From the cell containing the given text, extract its center point as [X, Y] coordinate. 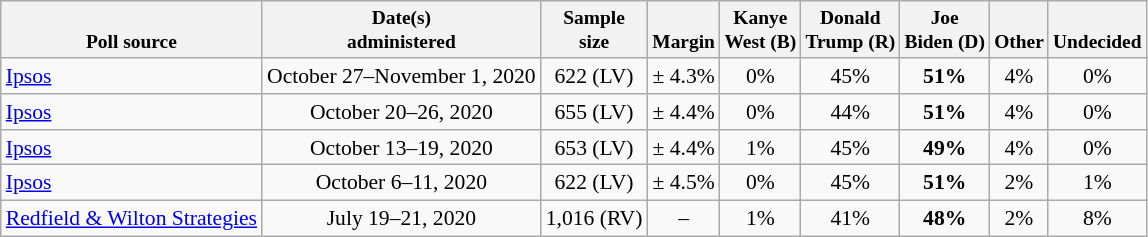
49% [945, 148]
October 6–11, 2020 [402, 183]
October 20–26, 2020 [402, 112]
Poll source [132, 30]
Other [1020, 30]
October 27–November 1, 2020 [402, 76]
Samplesize [594, 30]
Date(s)administered [402, 30]
Undecided [1097, 30]
41% [850, 219]
October 13–19, 2020 [402, 148]
– [683, 219]
653 (LV) [594, 148]
8% [1097, 219]
± 4.3% [683, 76]
KanyeWest (B) [760, 30]
1,016 (RV) [594, 219]
Margin [683, 30]
JoeBiden (D) [945, 30]
48% [945, 219]
44% [850, 112]
July 19–21, 2020 [402, 219]
Redfield & Wilton Strategies [132, 219]
± 4.5% [683, 183]
655 (LV) [594, 112]
DonaldTrump (R) [850, 30]
